Return the (X, Y) coordinate for the center point of the cell that contains the specified text.  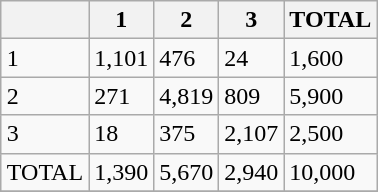
10,000 (330, 172)
1,390 (122, 172)
375 (186, 134)
5,900 (330, 96)
1,101 (122, 58)
1,600 (330, 58)
476 (186, 58)
2,107 (252, 134)
2,500 (330, 134)
18 (122, 134)
24 (252, 58)
2,940 (252, 172)
809 (252, 96)
271 (122, 96)
5,670 (186, 172)
4,819 (186, 96)
